Capture the cell that displays the provided text and extract its [x, y] central coordinate. 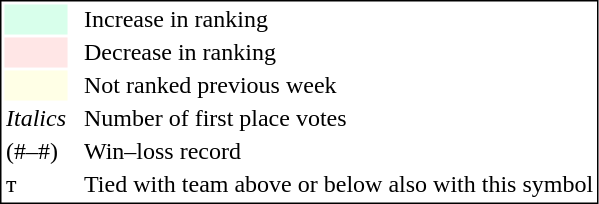
Decrease in ranking [338, 53]
Increase in ranking [338, 19]
Win–loss record [338, 151]
Tied with team above or below also with this symbol [338, 185]
Not ranked previous week [338, 85]
т [36, 185]
Italics [36, 119]
Number of first place votes [338, 119]
(#–#) [36, 151]
